Extract the [x, y] coordinate from the center of the cell holding the provided text.  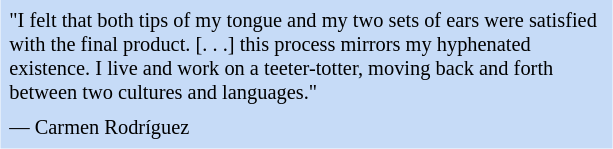
— Carmen Rodríguez [306, 128]
